Find where the given text appears and provide that cell's center as [x, y] coordinate. 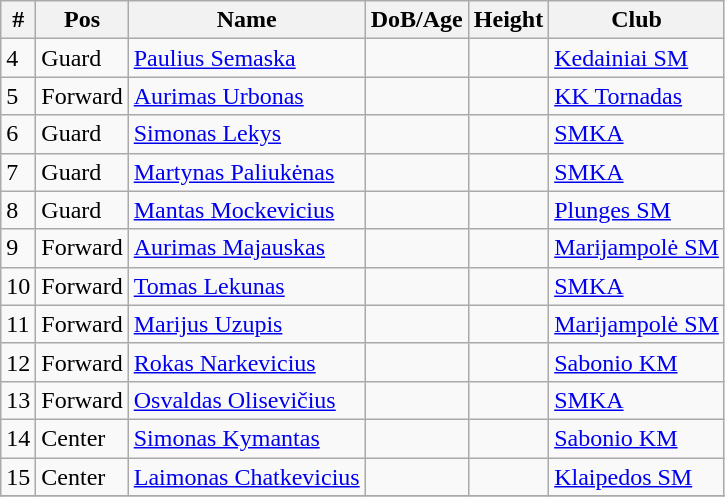
DoB/Age [416, 20]
# [18, 20]
Tomas Lekunas [246, 286]
Laimonas Chatkevicius [246, 477]
Plunges SM [637, 210]
Pos [82, 20]
Paulius Semaska [246, 58]
9 [18, 248]
Martynas Paliukėnas [246, 172]
14 [18, 438]
Klaipedos SM [637, 477]
8 [18, 210]
5 [18, 96]
Osvaldas Olisevičius [246, 400]
Rokas Narkevicius [246, 362]
13 [18, 400]
Aurimas Urbonas [246, 96]
Simonas Lekys [246, 134]
Name [246, 20]
6 [18, 134]
11 [18, 324]
Marijus Uzupis [246, 324]
4 [18, 58]
Kedainiai SM [637, 58]
12 [18, 362]
7 [18, 172]
Simonas Kymantas [246, 438]
Club [637, 20]
Aurimas Majauskas [246, 248]
KK Tornadas [637, 96]
10 [18, 286]
Height [508, 20]
15 [18, 477]
Mantas Mockevicius [246, 210]
